Determine the (X, Y) coordinate at the center of the cell enclosing the given text.  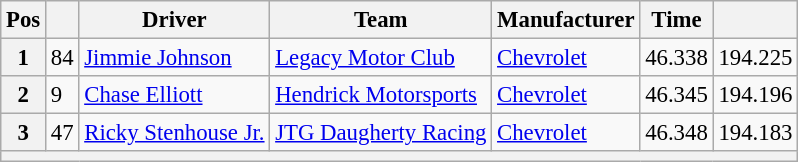
Time (676, 20)
84 (62, 58)
Chase Elliott (174, 95)
Team (381, 20)
46.348 (676, 133)
Driver (174, 20)
46.338 (676, 58)
Jimmie Johnson (174, 58)
Legacy Motor Club (381, 58)
Hendrick Motorsports (381, 95)
3 (24, 133)
9 (62, 95)
194.183 (756, 133)
194.196 (756, 95)
47 (62, 133)
JTG Daugherty Racing (381, 133)
194.225 (756, 58)
Pos (24, 20)
2 (24, 95)
Manufacturer (566, 20)
Ricky Stenhouse Jr. (174, 133)
1 (24, 58)
46.345 (676, 95)
